Scan for the cell matching the given text and deliver its [X, Y] coordinate at center. 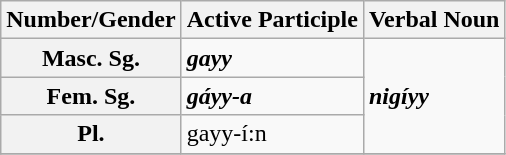
Masc. Sg. [91, 58]
Pl. [91, 134]
Active Participle [272, 20]
Fem. Sg. [91, 96]
gayy-í:n [272, 134]
gáyy-a [272, 96]
gayy [272, 58]
Verbal Noun [434, 20]
Number/Gender [91, 20]
nigíyy [434, 96]
